Output the [X, Y] coordinate of the center of the cell containing the given text.  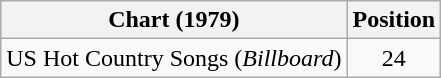
Position [394, 20]
US Hot Country Songs (Billboard) [174, 58]
Chart (1979) [174, 20]
24 [394, 58]
